Output the [X, Y] coordinate of the center of the cell containing the given text.  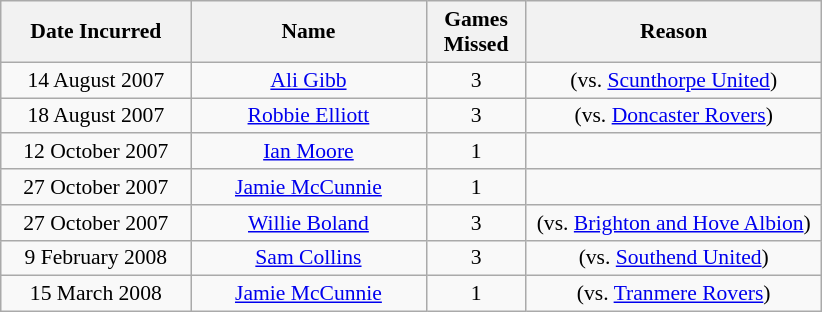
Name [308, 32]
14 August 2007 [96, 80]
18 August 2007 [96, 116]
15 March 2008 [96, 294]
9 February 2008 [96, 258]
Date Incurred [96, 32]
Ali Gibb [308, 80]
(vs. Doncaster Rovers) [674, 116]
(vs. Tranmere Rovers) [674, 294]
Reason [674, 32]
Robbie Elliott [308, 116]
(vs. Brighton and Hove Albion) [674, 223]
Sam Collins [308, 258]
12 October 2007 [96, 152]
Willie Boland [308, 223]
Ian Moore [308, 152]
(vs. Southend United) [674, 258]
(vs. Scunthorpe United) [674, 80]
Games Missed [476, 32]
